Determine the (X, Y) coordinate at the center of the cell enclosing the given text.  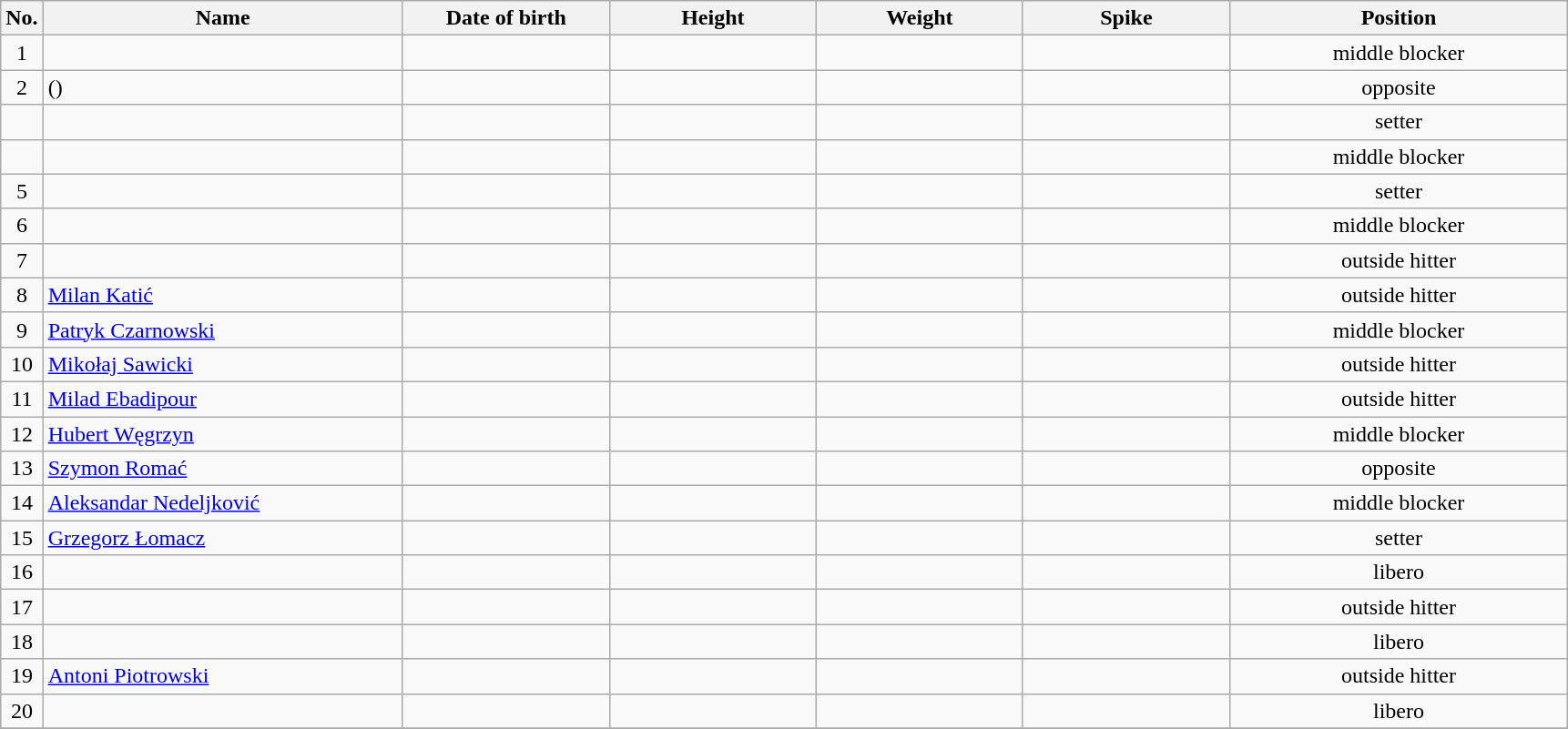
13 (22, 469)
12 (22, 434)
16 (22, 572)
2 (22, 87)
Aleksandar Nedeljković (222, 503)
Mikołaj Sawicki (222, 364)
Position (1399, 18)
Weight (920, 18)
18 (22, 642)
15 (22, 538)
Spike (1125, 18)
20 (22, 711)
9 (22, 329)
Szymon Romać (222, 469)
19 (22, 676)
Date of birth (506, 18)
Grzegorz Łomacz (222, 538)
11 (22, 399)
Milan Katić (222, 295)
Antoni Piotrowski (222, 676)
Height (712, 18)
() (222, 87)
1 (22, 53)
8 (22, 295)
Name (222, 18)
No. (22, 18)
7 (22, 260)
10 (22, 364)
14 (22, 503)
5 (22, 191)
Milad Ebadipour (222, 399)
Hubert Węgrzyn (222, 434)
Patryk Czarnowski (222, 329)
17 (22, 607)
6 (22, 226)
